Pinpoint the cell where the given text exists, returning its (x, y) midpoint coordinate. 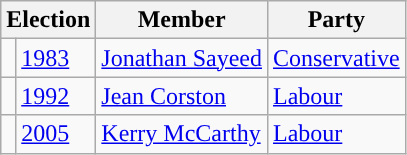
Election (48, 20)
Jonathan Sayeed (182, 58)
Jean Corston (182, 96)
1983 (56, 58)
Conservative (336, 58)
2005 (56, 134)
1992 (56, 96)
Member (182, 20)
Kerry McCarthy (182, 134)
Party (336, 20)
